Extract the [X, Y] coordinate from the center of the cell holding the provided text.  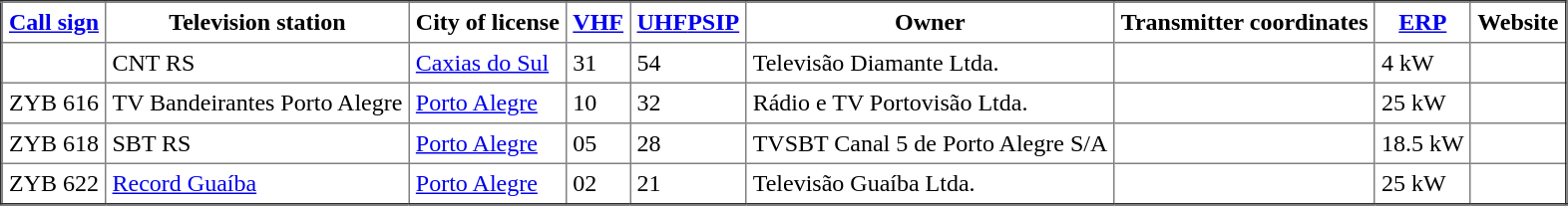
ZYB 618 [54, 143]
Call sign [54, 22]
31 [598, 63]
54 [688, 63]
4 kW [1422, 63]
10 [598, 103]
Record Guaíba [257, 183]
CNT RS [257, 63]
32 [688, 103]
28 [688, 143]
Televisão Diamante Ltda. [930, 63]
Website [1518, 22]
TVSBT Canal 5 de Porto Alegre S/A [930, 143]
05 [598, 143]
ZYB 622 [54, 183]
21 [688, 183]
Rádio e TV Portovisão Ltda. [930, 103]
Owner [930, 22]
18.5 kW [1422, 143]
Televisão Guaíba Ltda. [930, 183]
Caxias do Sul [487, 63]
UHFPSIP [688, 22]
ZYB 616 [54, 103]
Television station [257, 22]
SBT RS [257, 143]
TV Bandeirantes Porto Alegre [257, 103]
ERP [1422, 22]
Transmitter coordinates [1245, 22]
02 [598, 183]
City of license [487, 22]
VHF [598, 22]
